Return [X, Y] of the center of cell containing provided text 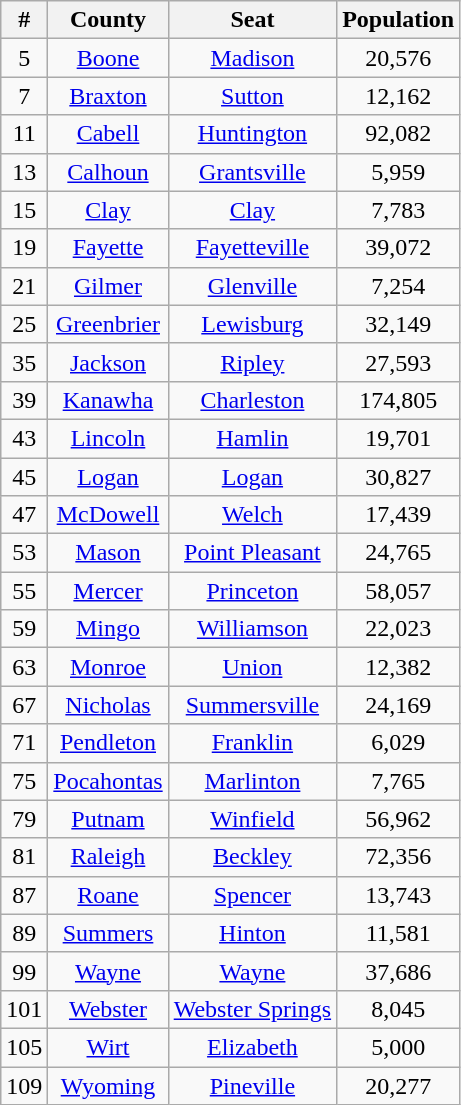
32,149 [398, 324]
8,045 [398, 1009]
7,783 [398, 210]
Webster Springs [252, 1009]
Ripley [252, 362]
Spencer [252, 895]
20,576 [398, 58]
Madison [252, 58]
89 [24, 933]
75 [24, 781]
19 [24, 248]
Cabell [108, 134]
Kanawha [108, 400]
43 [24, 438]
Greenbrier [108, 324]
Franklin [252, 743]
7 [24, 96]
Jackson [108, 362]
Point Pleasant [252, 553]
56,962 [398, 819]
Union [252, 667]
Boone [108, 58]
Hinton [252, 933]
53 [24, 553]
5 [24, 58]
12,382 [398, 667]
20,277 [398, 1085]
58,057 [398, 591]
Calhoun [108, 172]
27,593 [398, 362]
11 [24, 134]
5,959 [398, 172]
45 [24, 477]
105 [24, 1047]
Beckley [252, 857]
12,162 [398, 96]
67 [24, 705]
Summersville [252, 705]
92,082 [398, 134]
Huntington [252, 134]
79 [24, 819]
Welch [252, 515]
Seat [252, 20]
Grantsville [252, 172]
21 [24, 286]
Pendleton [108, 743]
39 [24, 400]
County [108, 20]
6,029 [398, 743]
Glenville [252, 286]
19,701 [398, 438]
Wirt [108, 1047]
13,743 [398, 895]
5,000 [398, 1047]
Hamlin [252, 438]
Mercer [108, 591]
Nicholas [108, 705]
Pocahontas [108, 781]
59 [24, 629]
# [24, 20]
Fayette [108, 248]
Princeton [252, 591]
109 [24, 1085]
72,356 [398, 857]
Mason [108, 553]
Population [398, 20]
13 [24, 172]
7,254 [398, 286]
24,765 [398, 553]
71 [24, 743]
87 [24, 895]
39,072 [398, 248]
101 [24, 1009]
Wyoming [108, 1085]
Summers [108, 933]
24,169 [398, 705]
Williamson [252, 629]
81 [24, 857]
Sutton [252, 96]
Putnam [108, 819]
22,023 [398, 629]
15 [24, 210]
Mingo [108, 629]
174,805 [398, 400]
Roane [108, 895]
99 [24, 971]
Marlinton [252, 781]
25 [24, 324]
35 [24, 362]
Charleston [252, 400]
Fayetteville [252, 248]
Elizabeth [252, 1047]
37,686 [398, 971]
Lewisburg [252, 324]
Pineville [252, 1085]
Winfield [252, 819]
Raleigh [108, 857]
Gilmer [108, 286]
7,765 [398, 781]
Lincoln [108, 438]
47 [24, 515]
Monroe [108, 667]
McDowell [108, 515]
17,439 [398, 515]
30,827 [398, 477]
Braxton [108, 96]
Webster [108, 1009]
55 [24, 591]
63 [24, 667]
11,581 [398, 933]
